Scan for the cell matching the given text and deliver its (X, Y) coordinate at center. 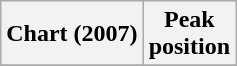
Peak position (189, 34)
Chart (2007) (72, 34)
